Return the [X, Y] coordinate for the center point of the cell that contains the specified text.  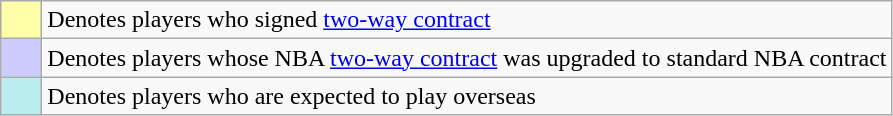
Denotes players who signed two-way contract [467, 20]
Denotes players whose NBA two-way contract was upgraded to standard NBA contract [467, 58]
Denotes players who are expected to play overseas [467, 96]
